Identify which cell holds the provided text, then report its [X, Y] central coordinate. 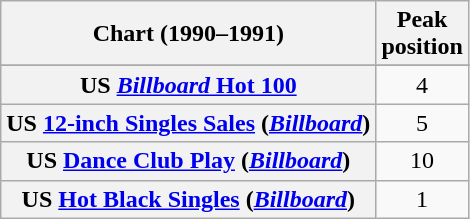
Peakposition [422, 34]
US Billboard Hot 100 [188, 85]
Chart (1990–1991) [188, 34]
1 [422, 199]
5 [422, 123]
4 [422, 85]
US 12-inch Singles Sales (Billboard) [188, 123]
US Hot Black Singles (Billboard) [188, 199]
10 [422, 161]
US Dance Club Play (Billboard) [188, 161]
